Locate the cell with the specified text and output its [x, y] center coordinate. 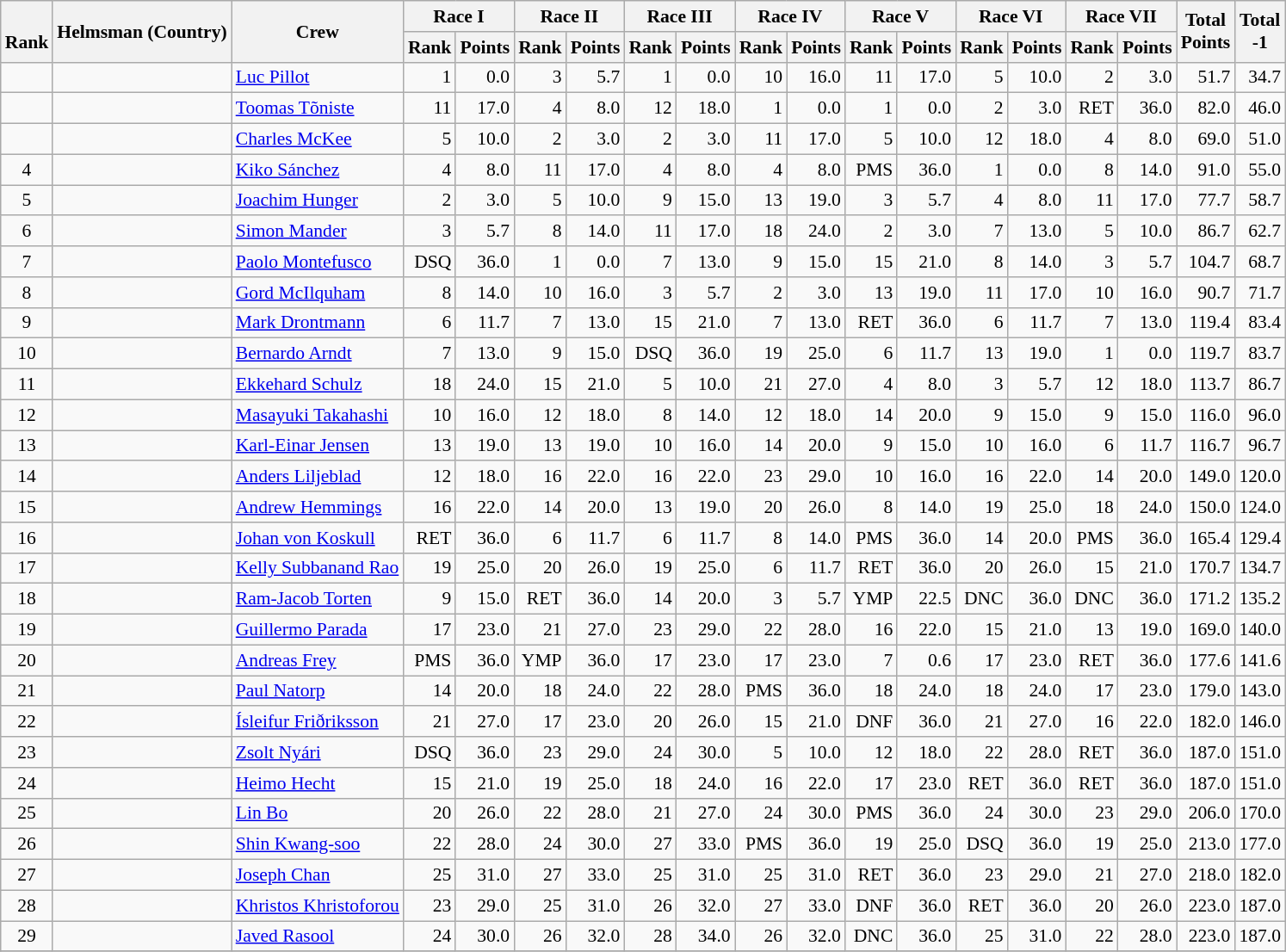
Race II [569, 16]
Kiko Sánchez [318, 170]
0.6 [926, 660]
Toomas Tõniste [318, 108]
Andrew Hemmings [318, 507]
82.0 [1206, 108]
55.0 [1260, 170]
170.7 [1206, 568]
51.7 [1206, 77]
141.6 [1260, 660]
Race VI [1011, 16]
119.4 [1206, 323]
68.7 [1260, 262]
91.0 [1206, 170]
Zsolt Nyári [318, 752]
Masayuki Takahashi [318, 415]
146.0 [1260, 722]
Shin Kwang-soo [318, 844]
206.0 [1206, 813]
Total-1 [1260, 31]
119.7 [1206, 354]
Paolo Montefusco [318, 262]
Race I [459, 16]
Kelly Subbanand Rao [318, 568]
Race VII [1121, 16]
116.7 [1206, 446]
22.5 [926, 599]
96.7 [1260, 446]
62.7 [1260, 232]
Total Points [1206, 31]
Charles McKee [318, 139]
90.7 [1206, 293]
51.0 [1260, 139]
Ísleifur Friðriksson [318, 722]
213.0 [1206, 844]
116.0 [1206, 415]
Helmsman (Country) [141, 31]
46.0 [1260, 108]
120.0 [1260, 477]
Bernardo Arndt [318, 354]
Lin Bo [318, 813]
Karl-Einar Jensen [318, 446]
69.0 [1206, 139]
Guillermo Parada [318, 630]
Johan von Koskull [318, 538]
Ekkehard Schulz [318, 385]
Mark Drontmann [318, 323]
135.2 [1260, 599]
149.0 [1206, 477]
Paul Natorp [318, 691]
83.7 [1260, 354]
Anders Liljeblad [318, 477]
177.0 [1260, 844]
104.7 [1206, 262]
34.0 [706, 937]
150.0 [1206, 507]
Race IV [790, 16]
124.0 [1260, 507]
83.4 [1260, 323]
Ram-Jacob Torten [318, 599]
Khristos Khristoforou [318, 906]
Javed Rasool [318, 937]
129.4 [1260, 538]
165.4 [1206, 538]
Race III [679, 16]
134.7 [1260, 568]
218.0 [1206, 875]
Gord McIlquham [318, 293]
169.0 [1206, 630]
113.7 [1206, 385]
58.7 [1260, 201]
179.0 [1206, 691]
29 [28, 937]
Heimo Hecht [318, 783]
77.7 [1206, 201]
143.0 [1260, 691]
Luc Pillot [318, 77]
96.0 [1260, 415]
Andreas Frey [318, 660]
Simon Mander [318, 232]
34.7 [1260, 77]
Crew [318, 31]
140.0 [1260, 630]
Joseph Chan [318, 875]
Race V [900, 16]
170.0 [1260, 813]
171.2 [1206, 599]
71.7 [1260, 293]
177.6 [1206, 660]
Joachim Hunger [318, 201]
